From the cell containing the given text, extract its center point as (X, Y) coordinate. 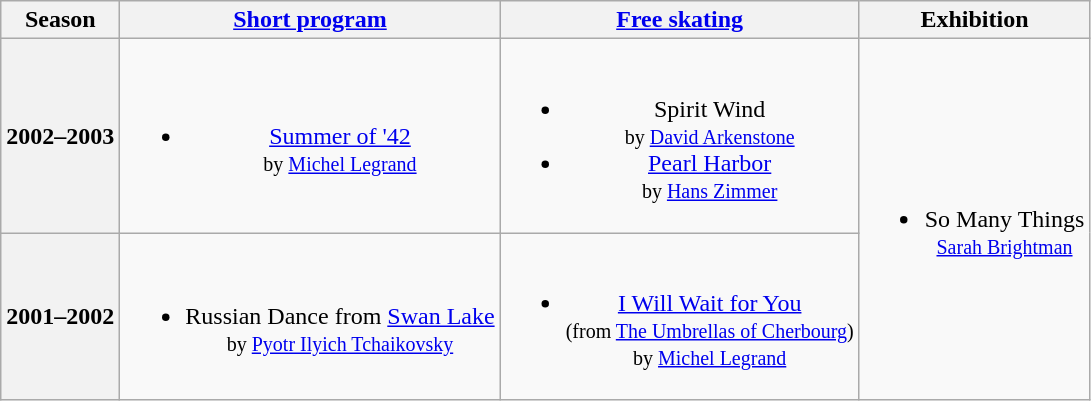
2002–2003 (60, 136)
2001–2002 (60, 316)
Season (60, 20)
I Will Wait for You (from The Umbrellas of Cherbourg) by Michel Legrand (680, 316)
Short program (310, 20)
So Many Things Sarah Brightman (974, 220)
Russian Dance from Swan Lake by Pyotr Ilyich Tchaikovsky (310, 316)
Spirit Wind by David Arkenstone Pearl Harbor by Hans Zimmer (680, 136)
Free skating (680, 20)
Summer of '42 by Michel Legrand (310, 136)
Exhibition (974, 20)
